Return [X, Y] of the center of cell containing provided text 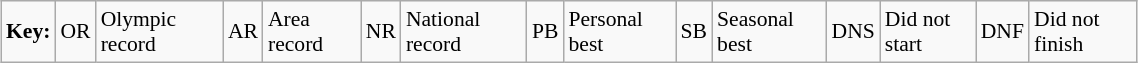
NR [381, 32]
Key: [28, 32]
National record [464, 32]
AR [243, 32]
Did not finish [1083, 32]
DNF [1002, 32]
Personal best [619, 32]
Area record [312, 32]
DNS [852, 32]
SB [694, 32]
Did not start [928, 32]
PB [546, 32]
OR [75, 32]
Seasonal best [769, 32]
Olympic record [160, 32]
